Find where the given text appears and provide that cell's center as [X, Y] coordinate. 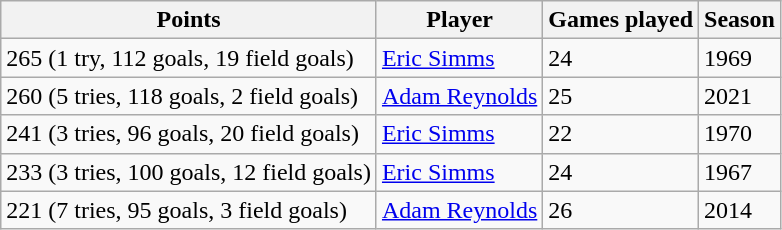
22 [621, 134]
Player [459, 20]
221 (7 tries, 95 goals, 3 field goals) [189, 210]
265 (1 try, 112 goals, 19 field goals) [189, 58]
Season [740, 20]
25 [621, 96]
1970 [740, 134]
2014 [740, 210]
1969 [740, 58]
Games played [621, 20]
260 (5 tries, 118 goals, 2 field goals) [189, 96]
241 (3 tries, 96 goals, 20 field goals) [189, 134]
1967 [740, 172]
2021 [740, 96]
Points [189, 20]
26 [621, 210]
233 (3 tries, 100 goals, 12 field goals) [189, 172]
